Pinpoint the cell where the given text exists, returning its [X, Y] midpoint coordinate. 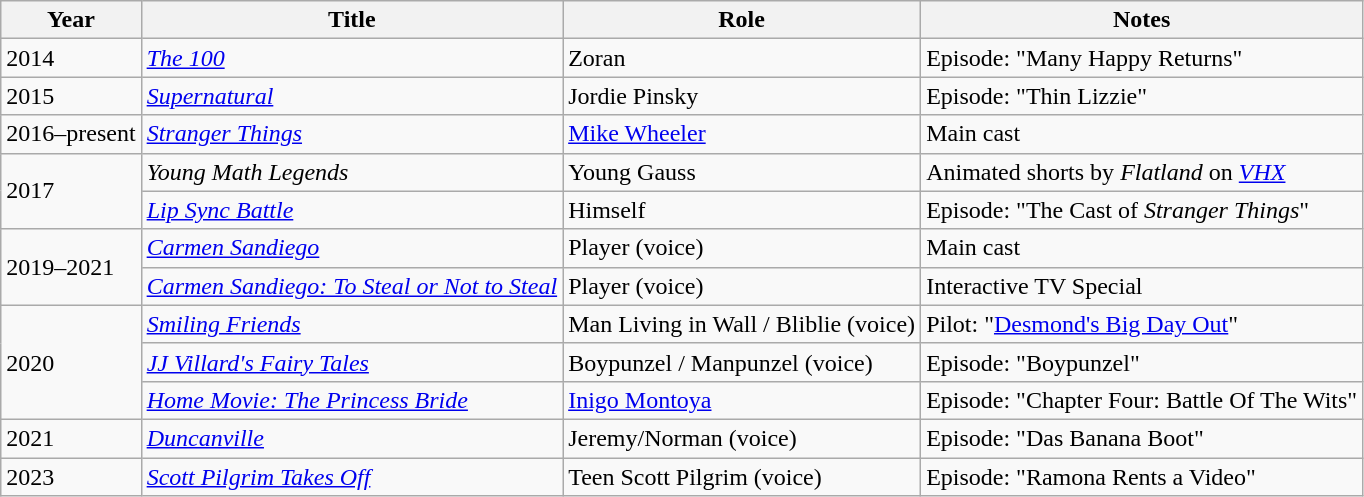
Role [742, 20]
Man Living in Wall / Bliblie (voice) [742, 324]
Home Movie: The Princess Bride [352, 400]
The 100 [352, 58]
2015 [71, 96]
Teen Scott Pilgrim (voice) [742, 477]
Interactive TV Special [1142, 286]
Episode: "Many Happy Returns" [1142, 58]
Young Gauss [742, 172]
Pilot: "Desmond's Big Day Out" [1142, 324]
2020 [71, 362]
Carmen Sandiego [352, 248]
Episode: "Das Banana Boot" [1142, 438]
Stranger Things [352, 134]
Jeremy/Norman (voice) [742, 438]
Episode: "Boypunzel" [1142, 362]
Carmen Sandiego: To Steal or Not to Steal [352, 286]
Year [71, 20]
2021 [71, 438]
Jordie Pinsky [742, 96]
Mike Wheeler [742, 134]
Title [352, 20]
Boypunzel / Manpunzel (voice) [742, 362]
Lip Sync Battle [352, 210]
Notes [1142, 20]
Supernatural [352, 96]
2014 [71, 58]
Episode: "The Cast of Stranger Things" [1142, 210]
Himself [742, 210]
Duncanville [352, 438]
2016–present [71, 134]
Scott Pilgrim Takes Off [352, 477]
2023 [71, 477]
2017 [71, 191]
Young Math Legends [352, 172]
Animated shorts by Flatland on VHX [1142, 172]
Smiling Friends [352, 324]
Zoran [742, 58]
Episode: "Ramona Rents a Video" [1142, 477]
2019–2021 [71, 267]
Episode: "Thin Lizzie" [1142, 96]
Inigo Montoya [742, 400]
JJ Villard's Fairy Tales [352, 362]
Episode: "Chapter Four: Battle Of The Wits" [1142, 400]
